Extract the [x, y] coordinate from the center of the cell holding the provided text.  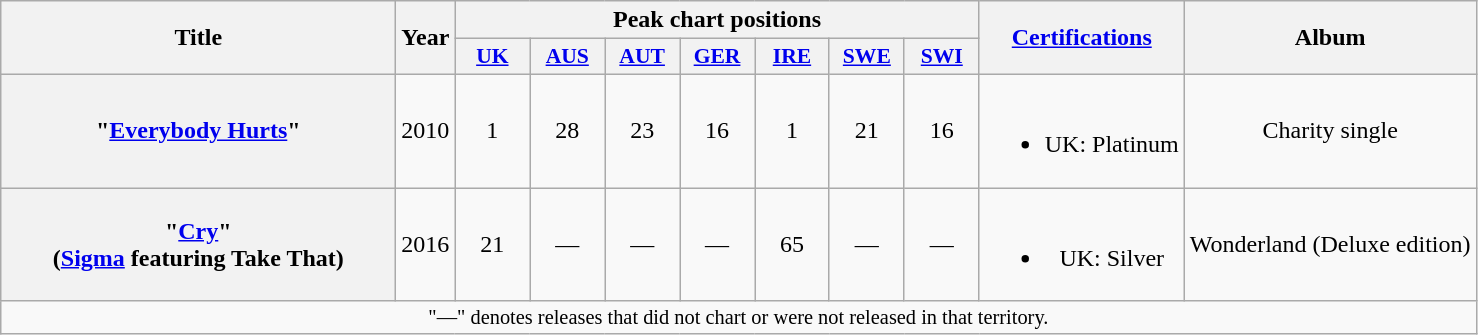
UK [492, 57]
UK: Silver [1082, 244]
Wonderland (Deluxe edition) [1330, 244]
2010 [426, 130]
"—" denotes releases that did not chart or were not released in that territory. [738, 318]
23 [642, 130]
GER [718, 57]
SWE [866, 57]
65 [792, 244]
IRE [792, 57]
Year [426, 38]
AUT [642, 57]
2016 [426, 244]
"Everybody Hurts" [198, 130]
Album [1330, 38]
Title [198, 38]
SWI [942, 57]
UK: Platinum [1082, 130]
AUS [568, 57]
Certifications [1082, 38]
28 [568, 130]
Peak chart positions [717, 20]
Charity single [1330, 130]
"Cry"(Sigma featuring Take That) [198, 244]
